Pinpoint the cell where the given text exists, returning its [x, y] midpoint coordinate. 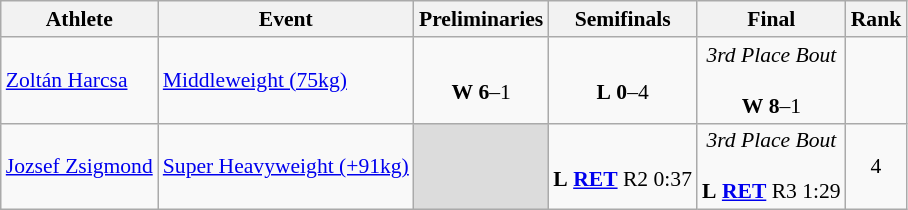
L RET R2 0:37 [622, 166]
4 [876, 166]
3rd Place Bout W 8–1 [772, 80]
Athlete [80, 19]
Rank [876, 19]
Event [286, 19]
L 0–4 [622, 80]
Final [772, 19]
Zoltán Harcsa [80, 80]
W 6–1 [481, 80]
Jozsef Zsigmond [80, 166]
3rd Place Bout L RET R3 1:29 [772, 166]
Middleweight (75kg) [286, 80]
Super Heavyweight (+91kg) [286, 166]
Semifinals [622, 19]
Preliminaries [481, 19]
